Provide the (x, y) coordinate of the cell's center where the given text is located.  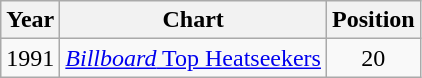
Year (30, 20)
Billboard Top Heatseekers (194, 58)
20 (373, 58)
Position (373, 20)
1991 (30, 58)
Chart (194, 20)
